Return [X, Y] of the center of cell containing provided text 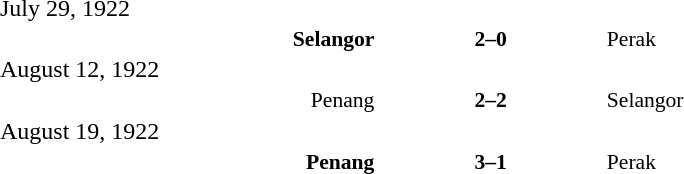
2–0 [490, 38]
2–2 [490, 100]
